For the text-containing cell, return its midpoint in (X, Y) coordinate format. 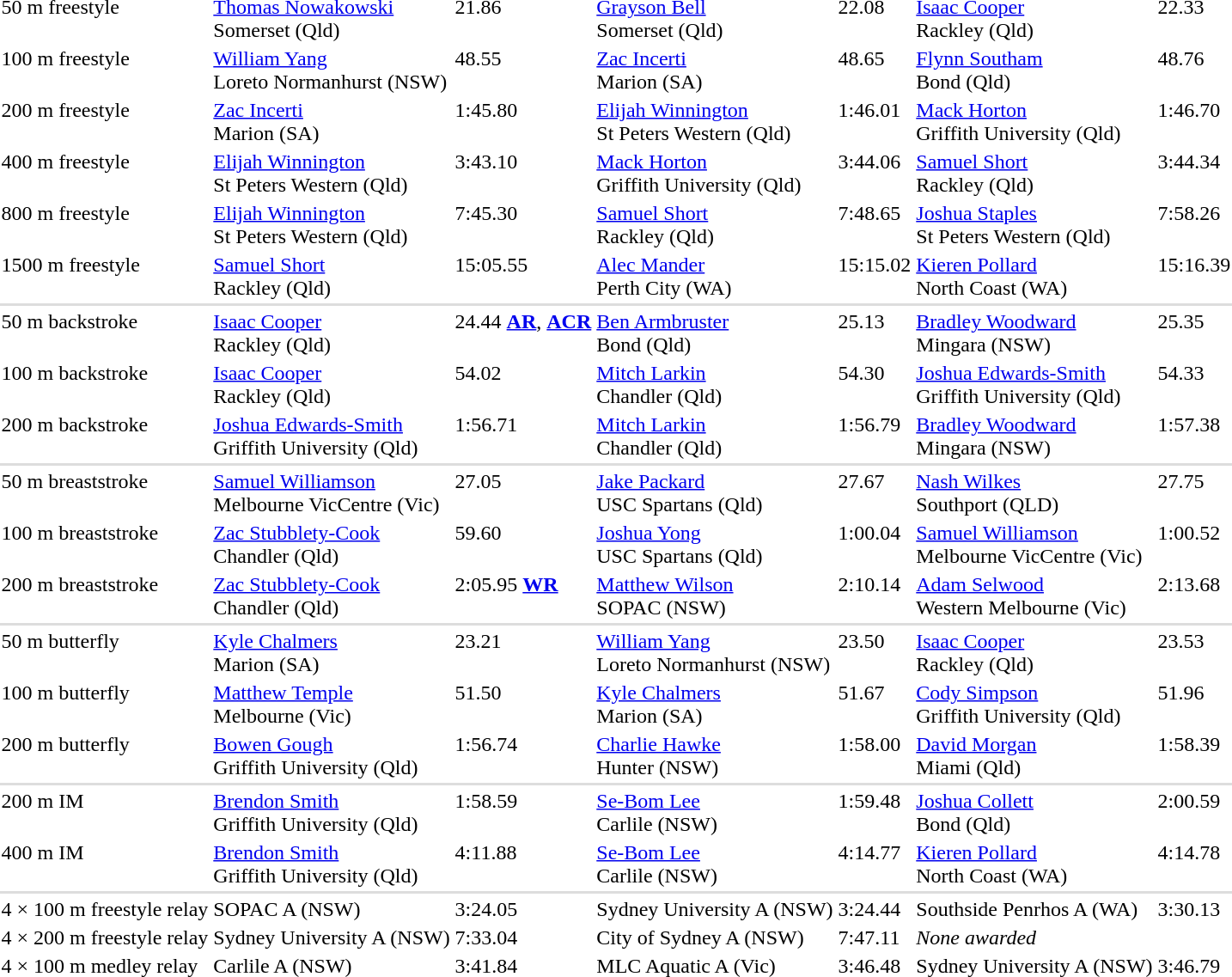
Cody SimpsonGriffith University (Qld) (1034, 705)
800 m freestyle (105, 225)
Adam SelwoodWestern Melbourne (Vic) (1034, 596)
1:45.80 (523, 122)
1:57.38 (1194, 437)
15:15.02 (875, 277)
51.50 (523, 705)
2:05.95 WR (523, 596)
David MorganMiami (Qld) (1034, 756)
400 m IM (105, 864)
48.65 (875, 70)
23.21 (523, 653)
1:58.39 (1194, 756)
23.53 (1194, 653)
50 m breaststroke (105, 493)
1500 m freestyle (105, 277)
100 m butterfly (105, 705)
1:56.71 (523, 437)
City of Sydney A (NSW) (715, 937)
Joshua CollettBond (Qld) (1034, 813)
200 m freestyle (105, 122)
4 × 100 m freestyle relay (105, 909)
54.30 (875, 385)
Joshua StaplesSt Peters Western (Qld) (1034, 225)
3:24.05 (523, 909)
4:11.88 (523, 864)
1:00.04 (875, 545)
200 m breaststroke (105, 596)
200 m IM (105, 813)
7:45.30 (523, 225)
2:13.68 (1194, 596)
3:30.13 (1194, 909)
3:24.44 (875, 909)
4 × 200 m freestyle relay (105, 937)
1:58.59 (523, 813)
Matthew TempleMelbourne (Vic) (332, 705)
23.50 (875, 653)
25.35 (1194, 333)
48.76 (1194, 70)
200 m butterfly (105, 756)
1:56.79 (875, 437)
Ben ArmbrusterBond (Qld) (715, 333)
51.96 (1194, 705)
50 m backstroke (105, 333)
100 m breaststroke (105, 545)
3:43.10 (523, 174)
None awarded (1074, 937)
25.13 (875, 333)
59.60 (523, 545)
27.75 (1194, 493)
4:14.78 (1194, 864)
2:00.59 (1194, 813)
4:14.77 (875, 864)
2:10.14 (875, 596)
Alec ManderPerth City (WA) (715, 277)
1:46.70 (1194, 122)
100 m backstroke (105, 385)
7:33.04 (523, 937)
1:00.52 (1194, 545)
7:48.65 (875, 225)
1:59.48 (875, 813)
27.67 (875, 493)
Jake PackardUSC Spartans (Qld) (715, 493)
48.55 (523, 70)
24.44 AR, ACR (523, 333)
400 m freestyle (105, 174)
200 m backstroke (105, 437)
54.02 (523, 385)
SOPAC A (NSW) (332, 909)
Southside Penrhos A (WA) (1034, 909)
1:58.00 (875, 756)
Bowen GoughGriffith University (Qld) (332, 756)
Flynn SouthamBond (Qld) (1034, 70)
100 m freestyle (105, 70)
3:44.34 (1194, 174)
27.05 (523, 493)
1:46.01 (875, 122)
Matthew WilsonSOPAC (NSW) (715, 596)
15:16.39 (1194, 277)
51.67 (875, 705)
7:58.26 (1194, 225)
50 m butterfly (105, 653)
54.33 (1194, 385)
Nash WilkesSouthport (QLD) (1034, 493)
Joshua YongUSC Spartans (Qld) (715, 545)
3:44.06 (875, 174)
1:56.74 (523, 756)
Charlie HawkeHunter (NSW) (715, 756)
7:47.11 (875, 937)
15:05.55 (523, 277)
